Identify which cell holds the provided text, then report its (x, y) central coordinate. 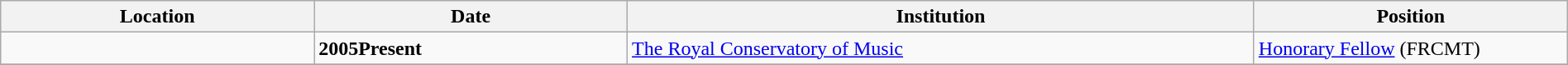
Institution (941, 17)
Honorary Fellow (FRCMT) (1411, 48)
Location (157, 17)
2005Present (471, 48)
The Royal Conservatory of Music (941, 48)
Date (471, 17)
Position (1411, 17)
